Determine the (x, y) coordinate at the center of the cell enclosing the given text.  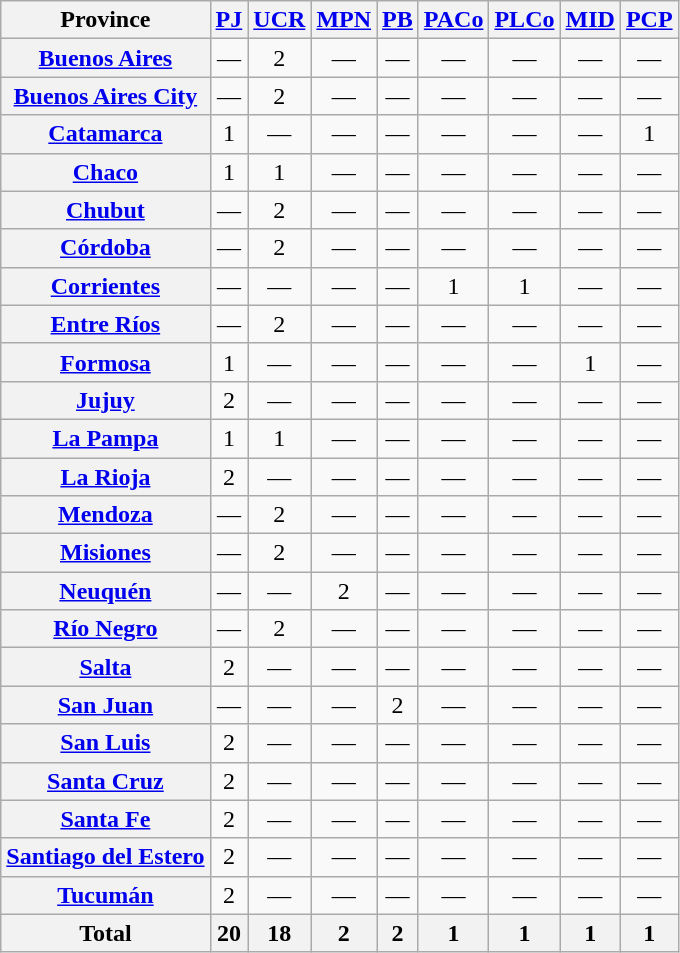
Total (106, 933)
PLCo (524, 20)
Entre Ríos (106, 324)
Chaco (106, 172)
Mendoza (106, 515)
PB (398, 20)
Salta (106, 667)
Santa Cruz (106, 781)
San Luis (106, 743)
Río Negro (106, 629)
PCP (649, 20)
Province (106, 20)
Córdoba (106, 248)
Misiones (106, 553)
Santa Fe (106, 819)
La Rioja (106, 477)
PJ (229, 20)
Buenos Aires (106, 58)
Tucumán (106, 895)
MPN (344, 20)
Catamarca (106, 134)
San Juan (106, 705)
PACo (454, 20)
UCR (280, 20)
MID (590, 20)
20 (229, 933)
Santiago del Estero (106, 857)
Chubut (106, 210)
Neuquén (106, 591)
Jujuy (106, 400)
Formosa (106, 362)
Corrientes (106, 286)
18 (280, 933)
La Pampa (106, 438)
Buenos Aires City (106, 96)
